For the text-containing cell, return its midpoint in [x, y] coordinate format. 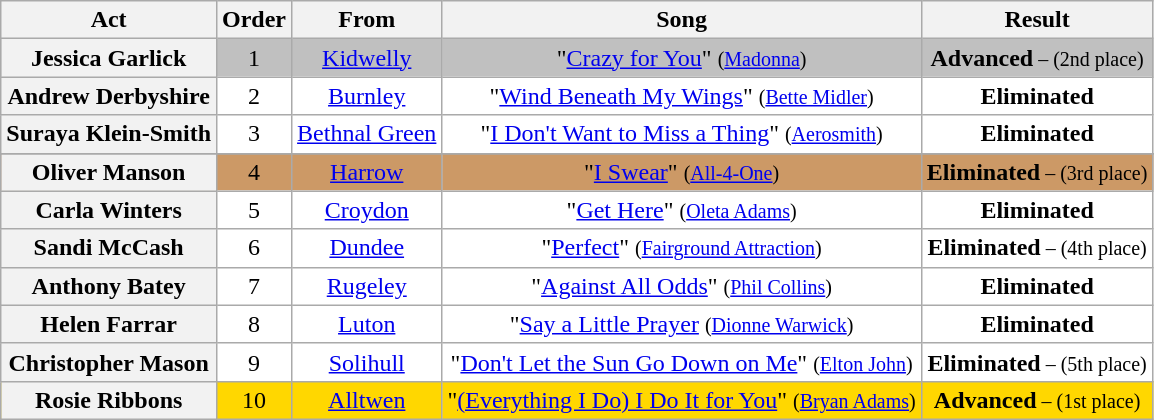
From [367, 20]
10 [254, 400]
7 [254, 286]
2 [254, 96]
"I Swear" (All-4-One) [682, 172]
"Get Here" (Oleta Adams) [682, 210]
Andrew Derbyshire [109, 96]
"Don't Let the Sun Go Down on Me" (Elton John) [682, 362]
"Against All Odds" (Phil Collins) [682, 286]
Anthony Batey [109, 286]
8 [254, 324]
Christopher Mason [109, 362]
Advanced – (2nd place) [1037, 58]
Eliminated – (3rd place) [1037, 172]
Jessica Garlick [109, 58]
Carla Winters [109, 210]
Helen Farrar [109, 324]
"Wind Beneath My Wings" (Bette Midler) [682, 96]
Dundee [367, 248]
Suraya Klein-Smith [109, 134]
Rosie Ribbons [109, 400]
3 [254, 134]
"Perfect" (Fairground Attraction) [682, 248]
4 [254, 172]
"I Don't Want to Miss a Thing" (Aerosmith) [682, 134]
Eliminated – (5th place) [1037, 362]
Croydon [367, 210]
Alltwen [367, 400]
Rugeley [367, 286]
"Crazy for You" (Madonna) [682, 58]
Result [1037, 20]
Burnley [367, 96]
Kidwelly [367, 58]
5 [254, 210]
Harrow [367, 172]
1 [254, 58]
Sandi McCash [109, 248]
"Say a Little Prayer (Dionne Warwick) [682, 324]
Bethnal Green [367, 134]
Oliver Manson [109, 172]
Solihull [367, 362]
Eliminated – (4th place) [1037, 248]
Advanced – (1st place) [1037, 400]
Song [682, 20]
"(Everything I Do) I Do It for You" (Bryan Adams) [682, 400]
9 [254, 362]
6 [254, 248]
Order [254, 20]
Luton [367, 324]
Act [109, 20]
